Search for the cell housing the specified text and yield its (x, y) center coordinate. 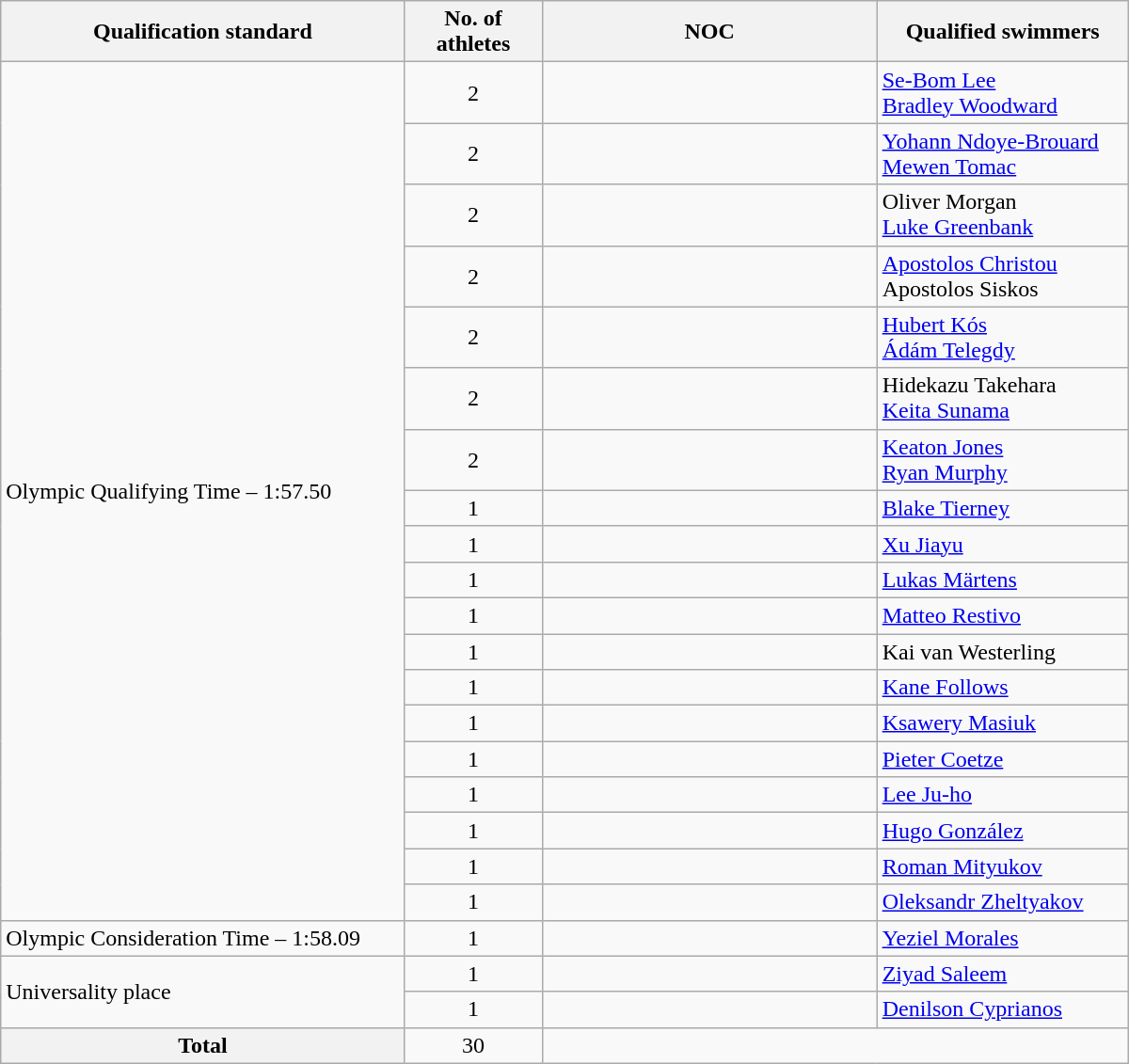
No. of athletes (473, 32)
Total (203, 1045)
Yohann Ndoye-BrouardMewen Tomac (1003, 154)
Yeziel Morales (1003, 938)
Lukas Märtens (1003, 580)
Hugo González (1003, 831)
Se-Bom LeeBradley Woodward (1003, 92)
Denilson Cyprianos (1003, 1009)
Olympic Consideration Time – 1:58.09 (203, 938)
Apostolos ChristouApostolos Siskos (1003, 277)
Ziyad Saleem (1003, 974)
Roman Mityukov (1003, 866)
Hidekazu TakeharaKeita Sunama (1003, 399)
Xu Jiayu (1003, 544)
Lee Ju-ho (1003, 795)
30 (473, 1045)
Blake Tierney (1003, 508)
Universality place (203, 992)
Hubert KósÁdám Telegdy (1003, 337)
NOC (709, 32)
Keaton JonesRyan Murphy (1003, 459)
Oliver MorganLuke Greenbank (1003, 214)
Qualification standard (203, 32)
Olympic Qualifying Time – 1:57.50 (203, 491)
Ksawery Masiuk (1003, 723)
Qualified swimmers (1003, 32)
Pieter Coetze (1003, 759)
Matteo Restivo (1003, 615)
Kane Follows (1003, 688)
Oleksandr Zheltyakov (1003, 902)
Kai van Westerling (1003, 652)
